Pinpoint the cell where the given text exists, returning its (x, y) midpoint coordinate. 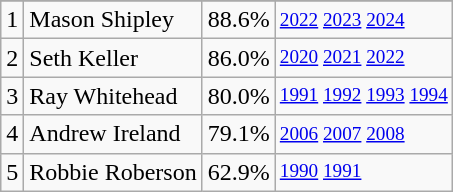
Mason Shipley (113, 20)
2020 2021 2022 (364, 58)
86.0% (238, 58)
Andrew Ireland (113, 134)
80.0% (238, 96)
1 (12, 20)
2 (12, 58)
Seth Keller (113, 58)
2006 2007 2008 (364, 134)
79.1% (238, 134)
62.9% (238, 172)
5 (12, 172)
3 (12, 96)
Ray Whitehead (113, 96)
4 (12, 134)
88.6% (238, 20)
2022 2023 2024 (364, 20)
Robbie Roberson (113, 172)
1991 1992 1993 1994 (364, 96)
1990 1991 (364, 172)
